Determine the (x, y) coordinate at the center of the cell enclosing the given text.  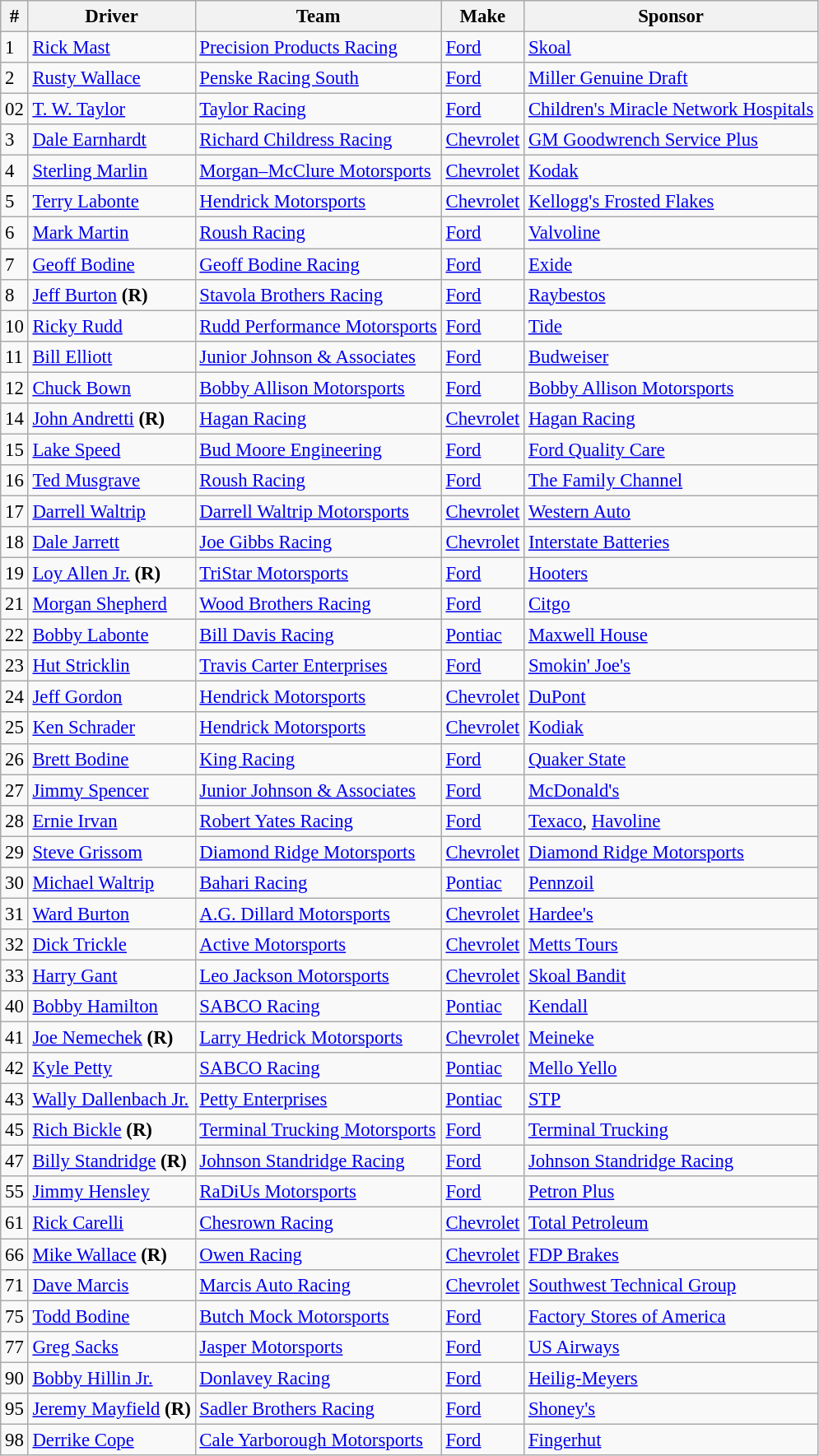
US Airways (672, 1347)
5 (15, 202)
Jimmy Spencer (112, 790)
25 (15, 728)
Morgan–McClure Motorsports (318, 171)
95 (15, 1409)
Quaker State (672, 759)
Kendall (672, 1007)
Jasper Motorsports (318, 1347)
11 (15, 356)
45 (15, 1130)
RaDiUs Motorsports (318, 1193)
Bobby Hillin Jr. (112, 1378)
14 (15, 419)
Hooters (672, 574)
Bill Davis Racing (318, 635)
# (15, 16)
Heilig-Meyers (672, 1378)
Skoal (672, 48)
75 (15, 1316)
Hut Stricklin (112, 666)
Terminal Trucking (672, 1130)
Bahari Racing (318, 883)
Petty Enterprises (318, 1100)
Skoal Bandit (672, 975)
Valvoline (672, 233)
55 (15, 1193)
40 (15, 1007)
Team (318, 16)
Texaco, Havoline (672, 821)
Jeff Gordon (112, 697)
Derrike Cope (112, 1440)
Chuck Bown (112, 388)
Leo Jackson Motorsports (318, 975)
Raybestos (672, 295)
Lake Speed (112, 449)
Jeremy Mayfield (R) (112, 1409)
Shoney's (672, 1409)
Miller Genuine Draft (672, 78)
Rusty Wallace (112, 78)
Tide (672, 326)
12 (15, 388)
Sterling Marlin (112, 171)
King Racing (318, 759)
Larry Hedrick Motorsports (318, 1038)
McDonald's (672, 790)
Geoff Bodine (112, 264)
Ted Musgrave (112, 481)
Darrell Waltrip (112, 511)
21 (15, 604)
23 (15, 666)
Wally Dallenbach Jr. (112, 1100)
4 (15, 171)
43 (15, 1100)
1 (15, 48)
DuPont (672, 697)
Pennzoil (672, 883)
Total Petroleum (672, 1223)
Sadler Brothers Racing (318, 1409)
Dale Jarrett (112, 542)
Richard Childress Racing (318, 140)
Stavola Brothers Racing (318, 295)
Chesrown Racing (318, 1223)
28 (15, 821)
98 (15, 1440)
30 (15, 883)
Ward Burton (112, 914)
Dick Trickle (112, 945)
Travis Carter Enterprises (318, 666)
22 (15, 635)
Make (482, 16)
FDP Brakes (672, 1254)
Driver (112, 16)
Wood Brothers Racing (318, 604)
Southwest Technical Group (672, 1285)
61 (15, 1223)
Ken Schrader (112, 728)
Morgan Shepherd (112, 604)
77 (15, 1347)
Ricky Rudd (112, 326)
31 (15, 914)
Citgo (672, 604)
Bobby Hamilton (112, 1007)
Budweiser (672, 356)
John Andretti (R) (112, 419)
Smokin' Joe's (672, 666)
42 (15, 1068)
Brett Bodine (112, 759)
Precision Products Racing (318, 48)
Western Auto (672, 511)
Mark Martin (112, 233)
Fingerhut (672, 1440)
Harry Gant (112, 975)
Terry Labonte (112, 202)
2 (15, 78)
19 (15, 574)
Interstate Batteries (672, 542)
Cale Yarborough Motorsports (318, 1440)
Loy Allen Jr. (R) (112, 574)
Children's Miracle Network Hospitals (672, 109)
Joe Nemechek (R) (112, 1038)
24 (15, 697)
Exide (672, 264)
32 (15, 945)
Kodak (672, 171)
Marcis Auto Racing (318, 1285)
Owen Racing (318, 1254)
Mike Wallace (R) (112, 1254)
Penske Racing South (318, 78)
Donlavey Racing (318, 1378)
02 (15, 109)
Jeff Burton (R) (112, 295)
Darrell Waltrip Motorsports (318, 511)
The Family Channel (672, 481)
Dave Marcis (112, 1285)
Terminal Trucking Motorsports (318, 1130)
Rudd Performance Motorsports (318, 326)
Factory Stores of America (672, 1316)
15 (15, 449)
Sponsor (672, 16)
Rick Mast (112, 48)
TriStar Motorsports (318, 574)
Billy Standridge (R) (112, 1161)
Maxwell House (672, 635)
Mello Yello (672, 1068)
Petron Plus (672, 1193)
Bill Elliott (112, 356)
90 (15, 1378)
8 (15, 295)
71 (15, 1285)
10 (15, 326)
A.G. Dillard Motorsports (318, 914)
Taylor Racing (318, 109)
Kodiak (672, 728)
GM Goodwrench Service Plus (672, 140)
Meineke (672, 1038)
Greg Sacks (112, 1347)
Active Motorsports (318, 945)
Kellogg's Frosted Flakes (672, 202)
26 (15, 759)
41 (15, 1038)
17 (15, 511)
Geoff Bodine Racing (318, 264)
47 (15, 1161)
T. W. Taylor (112, 109)
Todd Bodine (112, 1316)
66 (15, 1254)
Butch Mock Motorsports (318, 1316)
27 (15, 790)
3 (15, 140)
Joe Gibbs Racing (318, 542)
29 (15, 852)
Hardee's (672, 914)
18 (15, 542)
Dale Earnhardt (112, 140)
Rick Carelli (112, 1223)
Rich Bickle (R) (112, 1130)
Michael Waltrip (112, 883)
Robert Yates Racing (318, 821)
Bobby Labonte (112, 635)
33 (15, 975)
Ernie Irvan (112, 821)
STP (672, 1100)
Jimmy Hensley (112, 1193)
7 (15, 264)
16 (15, 481)
Metts Tours (672, 945)
Kyle Petty (112, 1068)
6 (15, 233)
Steve Grissom (112, 852)
Bud Moore Engineering (318, 449)
Ford Quality Care (672, 449)
